Provide the [x, y] coordinate of the cell's center where the given text is located.  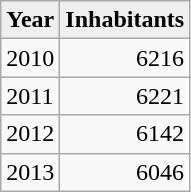
6142 [125, 134]
2010 [30, 58]
6216 [125, 58]
6221 [125, 96]
6046 [125, 172]
2012 [30, 134]
2013 [30, 172]
Year [30, 20]
Inhabitants [125, 20]
2011 [30, 96]
